Scan for the cell matching the given text and deliver its (x, y) coordinate at center. 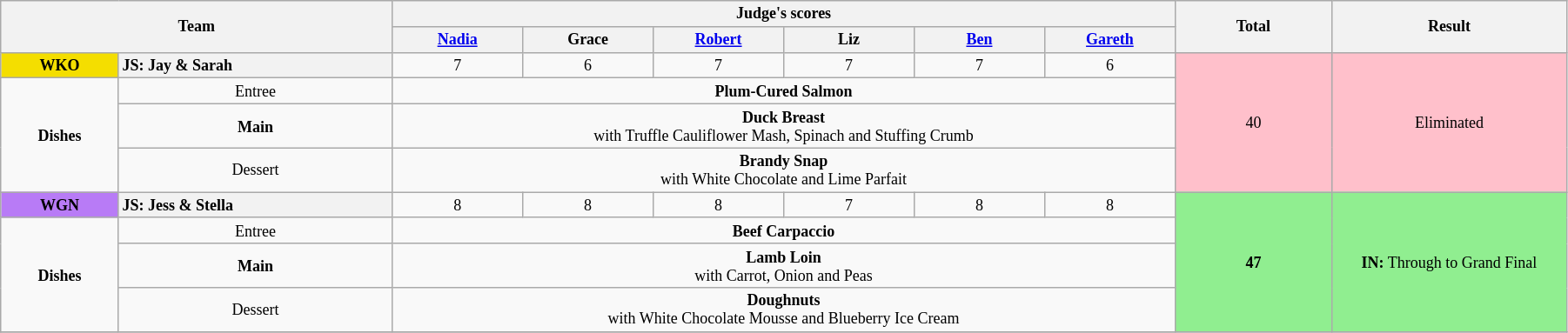
Judge's scores (784, 14)
40 (1253, 122)
Liz (849, 39)
Robert (719, 39)
Gareth (1109, 39)
Beef Carpaccio (784, 230)
IN: Through to Grand Final (1449, 263)
Nadia (458, 39)
Brandy Snapwith White Chocolate and Lime Parfait (784, 170)
WKO (59, 65)
JS: Jay & Sarah (255, 65)
Total (1253, 26)
Eliminated (1449, 122)
JS: Jess & Stella (255, 205)
Grace (588, 39)
Lamb Loinwith Carrot, Onion and Peas (784, 266)
Duck Breastwith Truffle Cauliflower Mash, Spinach and Stuffing Crumb (784, 125)
Doughnutswith White Chocolate Mousse and Blueberry Ice Cream (784, 310)
Plum-Cured Salmon (784, 91)
47 (1253, 263)
WGN (59, 205)
Result (1449, 26)
Ben (979, 39)
Team (197, 26)
